Capture the cell that displays the provided text and extract its [X, Y] central coordinate. 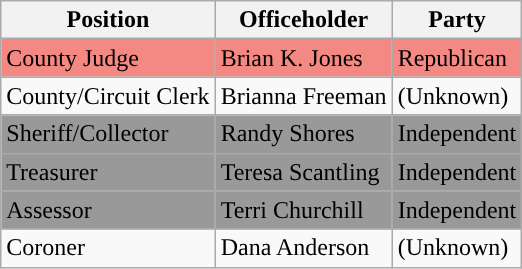
Brianna Freeman [304, 96]
Party [457, 20]
Republican [457, 58]
Sheriff/Collector [108, 134]
Brian K. Jones [304, 58]
Position [108, 20]
Officeholder [304, 20]
Teresa Scantling [304, 172]
Treasurer [108, 172]
Coroner [108, 248]
Terri Churchill [304, 210]
Assessor [108, 210]
County Judge [108, 58]
County/Circuit Clerk [108, 96]
Randy Shores [304, 134]
Dana Anderson [304, 248]
